Capture the cell that displays the provided text and extract its [x, y] central coordinate. 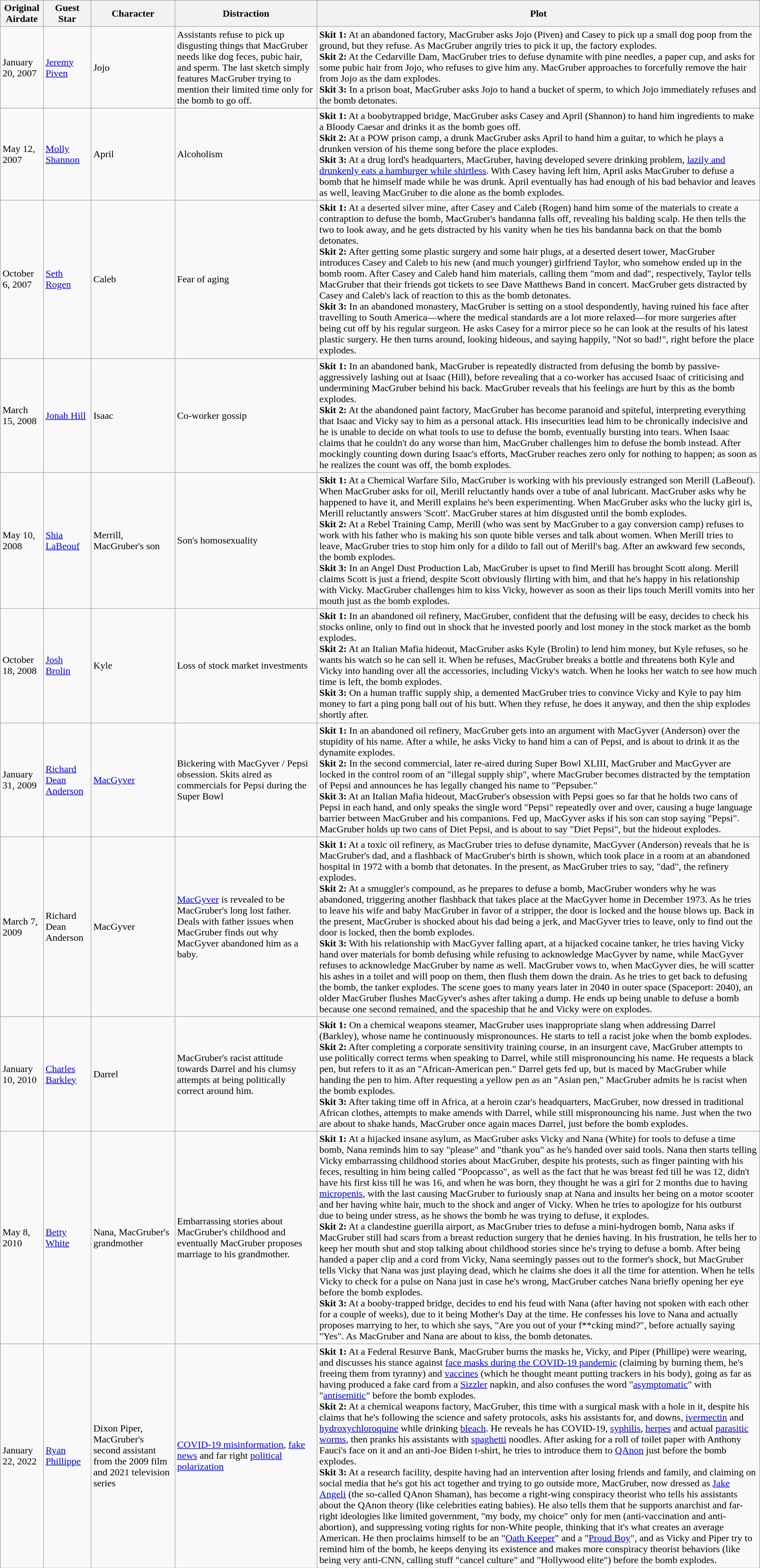
Ryan Phillippe [67, 1456]
April [133, 154]
MacGyver is revealed to be MacGruber's long lost father. Deals with father issues when MacGruber finds out why MacGyver abandoned him as a baby. [246, 927]
Original Airdate [22, 14]
Charles Barkley [67, 1074]
Caleb [133, 279]
March 15, 2008 [22, 415]
Kyle [133, 665]
Son's homosexuality [246, 540]
Fear of aging [246, 279]
Darrel [133, 1074]
Embarrassing stories about MacGruber's childhood and eventually MacGruber proposes marriage to his grandmother. [246, 1237]
Distraction [246, 14]
Isaac [133, 415]
Character [133, 14]
May 12, 2007 [22, 154]
Plot [538, 14]
Nana, MacGruber's grandmother [133, 1237]
Loss of stock market investments [246, 665]
May 8, 2010 [22, 1237]
October 6, 2007 [22, 279]
Josh Brolin [67, 665]
Jeremy Piven [67, 67]
MacGruber's racist attitude towards Darrel and his clumsy attempts at being politically correct around him. [246, 1074]
January 10, 2010 [22, 1074]
January 20, 2007 [22, 67]
Merrill, MacGruber's son [133, 540]
May 10, 2008 [22, 540]
January 22, 2022 [22, 1456]
Dixon Piper, MacGruber's second assistant from the 2009 film and 2021 television series [133, 1456]
Jojo [133, 67]
Guest Star [67, 14]
Co-worker gossip [246, 415]
Seth Rogen [67, 279]
COVID-19 misinformation, fake news and far right political polarization [246, 1456]
Molly Shannon [67, 154]
Alcoholism [246, 154]
Bickering with MacGyver / Pepsi obsession. Skits aired as commercials for Pepsi during the Super Bowl [246, 780]
Jonah Hill [67, 415]
October 18, 2008 [22, 665]
Shia LaBeouf [67, 540]
January 31, 2009 [22, 780]
March 7, 2009 [22, 927]
Betty White [67, 1237]
